For the text-containing cell, return its midpoint in (x, y) coordinate format. 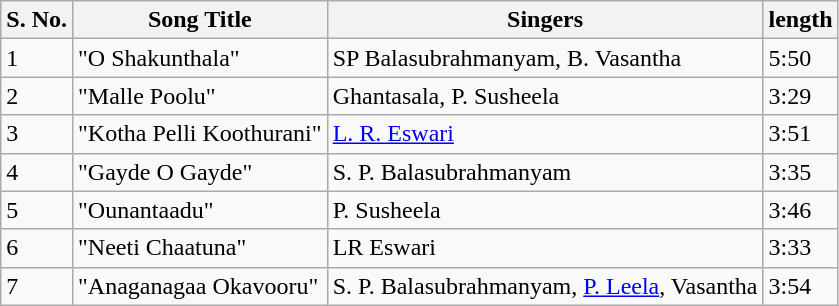
S. P. Balasubrahmanyam, P. Leela, Vasantha (545, 286)
P. Susheela (545, 210)
LR Eswari (545, 248)
4 (37, 172)
3:29 (800, 96)
Song Title (200, 20)
6 (37, 248)
3:54 (800, 286)
5 (37, 210)
"Kotha Pelli Koothurani" (200, 134)
3:35 (800, 172)
"Neeti Chaatuna" (200, 248)
"O Shakunthala" (200, 58)
"Malle Poolu" (200, 96)
Ghantasala, P. Susheela (545, 96)
L. R. Eswari (545, 134)
"Gayde O Gayde" (200, 172)
3:51 (800, 134)
3 (37, 134)
2 (37, 96)
5:50 (800, 58)
SP Balasubrahmanyam, B. Vasantha (545, 58)
3:33 (800, 248)
"Anaganagaa Okavooru" (200, 286)
S. P. Balasubrahmanyam (545, 172)
S. No. (37, 20)
length (800, 20)
1 (37, 58)
7 (37, 286)
3:46 (800, 210)
"Ounantaadu" (200, 210)
Singers (545, 20)
